Scan for the cell matching the given text and deliver its (x, y) coordinate at center. 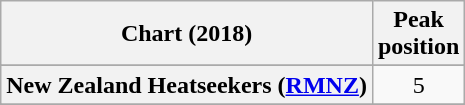
5 (418, 85)
Chart (2018) (187, 34)
New Zealand Heatseekers (RMNZ) (187, 85)
Peak position (418, 34)
